Locate the cell with the specified text and output its [X, Y] center coordinate. 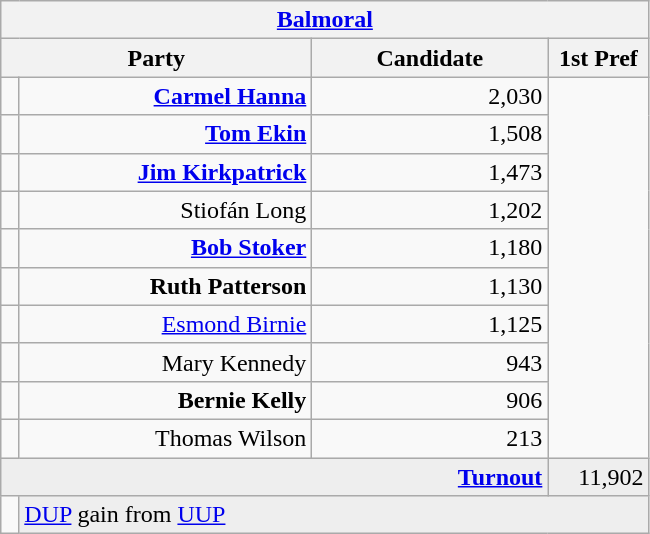
943 [430, 362]
DUP gain from UUP [334, 515]
Esmond Birnie [166, 324]
11,902 [598, 477]
213 [430, 438]
1,125 [430, 324]
2,030 [430, 96]
Ruth Patterson [166, 286]
Carmel Hanna [166, 96]
1,473 [430, 172]
1,202 [430, 210]
Turnout [274, 477]
Party [156, 58]
Bob Stoker [166, 248]
Balmoral [325, 20]
Candidate [430, 58]
Stiofán Long [166, 210]
1,508 [430, 134]
Bernie Kelly [166, 400]
Tom Ekin [166, 134]
Mary Kennedy [166, 362]
1,130 [430, 286]
906 [430, 400]
Thomas Wilson [166, 438]
1,180 [430, 248]
Jim Kirkpatrick [166, 172]
1st Pref [598, 58]
